From the cell containing the given text, extract its center point as [X, Y] coordinate. 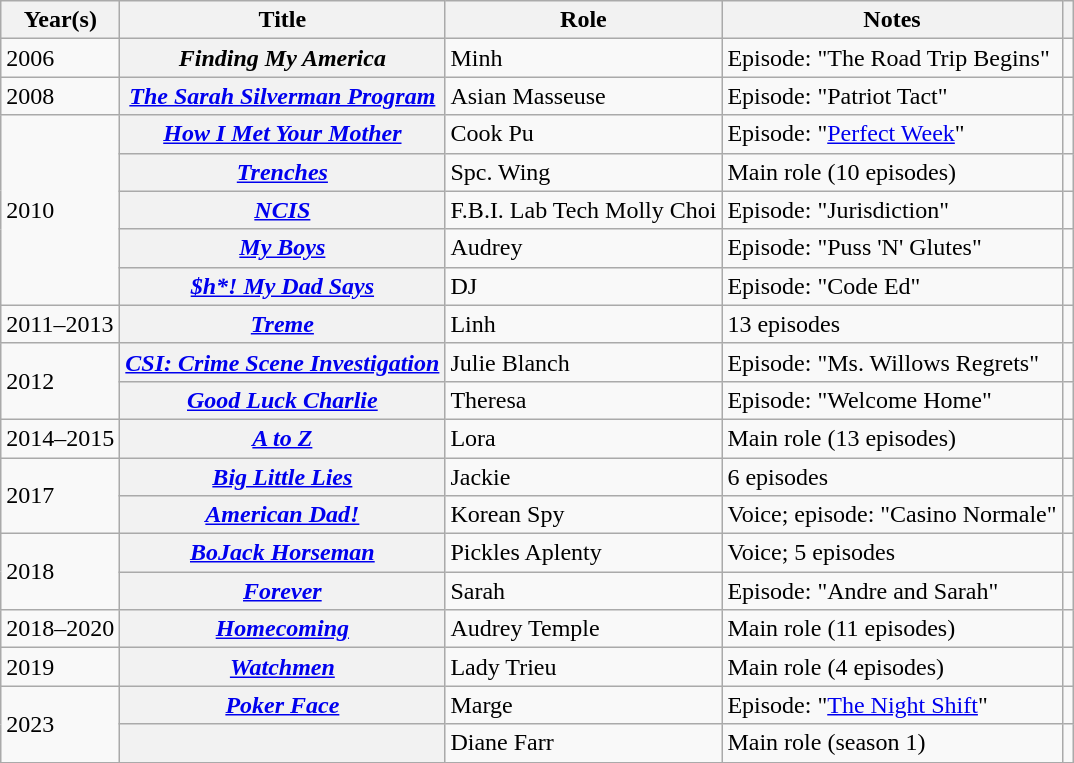
American Dad! [282, 515]
Main role (10 episodes) [892, 172]
Asian Masseuse [584, 96]
Main role (11 episodes) [892, 629]
Episode: "The Road Trip Begins" [892, 58]
Good Luck Charlie [282, 400]
Episode: "Ms. Willows Regrets" [892, 362]
13 episodes [892, 324]
Audrey Temple [584, 629]
Marge [584, 705]
Episode: "Code Ed" [892, 286]
Main role (4 episodes) [892, 667]
Episode: "The Night Shift" [892, 705]
2006 [60, 58]
Main role (season 1) [892, 743]
Episode: "Patriot Tact" [892, 96]
How I Met Your Mother [282, 134]
DJ [584, 286]
Sarah [584, 591]
Audrey [584, 248]
CSI: Crime Scene Investigation [282, 362]
Episode: "Welcome Home" [892, 400]
Linh [584, 324]
Forever [282, 591]
Homecoming [282, 629]
Lora [584, 438]
Watchmen [282, 667]
Jackie [584, 477]
Role [584, 20]
Title [282, 20]
2019 [60, 667]
A to Z [282, 438]
2014–2015 [60, 438]
2011–2013 [60, 324]
My Boys [282, 248]
Lady Trieu [584, 667]
2010 [60, 210]
Poker Face [282, 705]
Episode: "Puss 'N' Glutes" [892, 248]
Episode: "Perfect Week" [892, 134]
Trenches [282, 172]
2018 [60, 572]
Diane Farr [584, 743]
Julie Blanch [584, 362]
2018–2020 [60, 629]
Episode: "Andre and Sarah" [892, 591]
NCIS [282, 210]
2012 [60, 381]
2017 [60, 496]
Pickles Aplenty [584, 553]
Episode: "Jurisdiction" [892, 210]
The Sarah Silverman Program [282, 96]
$h*! My Dad Says [282, 286]
Finding My America [282, 58]
2023 [60, 724]
F.B.I. Lab Tech Molly Choi [584, 210]
Voice; episode: "Casino Normale" [892, 515]
Korean Spy [584, 515]
Big Little Lies [282, 477]
Year(s) [60, 20]
6 episodes [892, 477]
Minh [584, 58]
Theresa [584, 400]
Treme [282, 324]
2008 [60, 96]
Notes [892, 20]
Cook Pu [584, 134]
Voice; 5 episodes [892, 553]
Spc. Wing [584, 172]
BoJack Horseman [282, 553]
Main role (13 episodes) [892, 438]
